Capture the cell that displays the provided text and extract its (x, y) central coordinate. 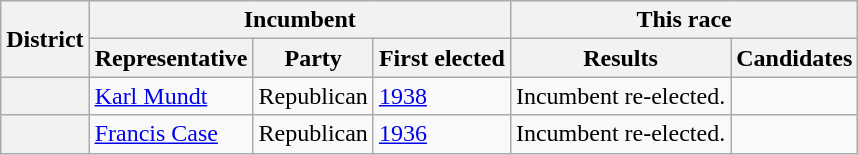
Karl Mundt (171, 96)
Candidates (794, 58)
This race (684, 20)
First elected (442, 58)
Representative (171, 58)
Francis Case (171, 134)
1936 (442, 134)
Results (620, 58)
Party (313, 58)
District (45, 39)
1938 (442, 96)
Incumbent (300, 20)
